Determine the [x, y] coordinate at the center of the cell enclosing the given text.  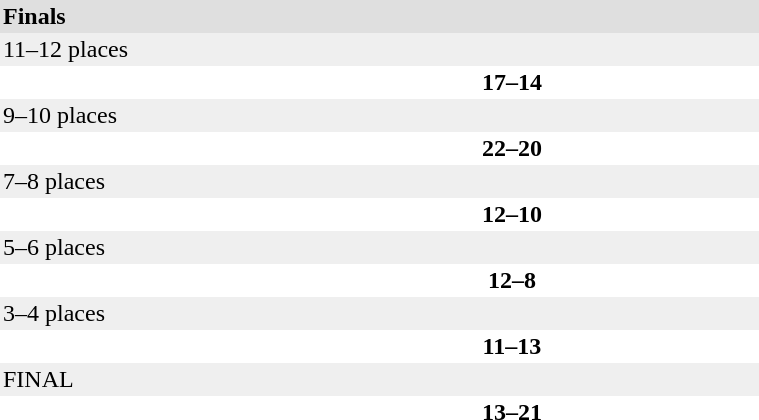
12–8 [512, 280]
17–14 [512, 82]
5–6 places [379, 248]
11–13 [512, 346]
Finals [379, 16]
12–10 [512, 214]
3–4 places [379, 314]
7–8 places [379, 182]
9–10 places [379, 116]
11–12 places [379, 50]
22–20 [512, 148]
FINAL [379, 380]
